Determine the [x, y] coordinate at the center of the cell enclosing the given text.  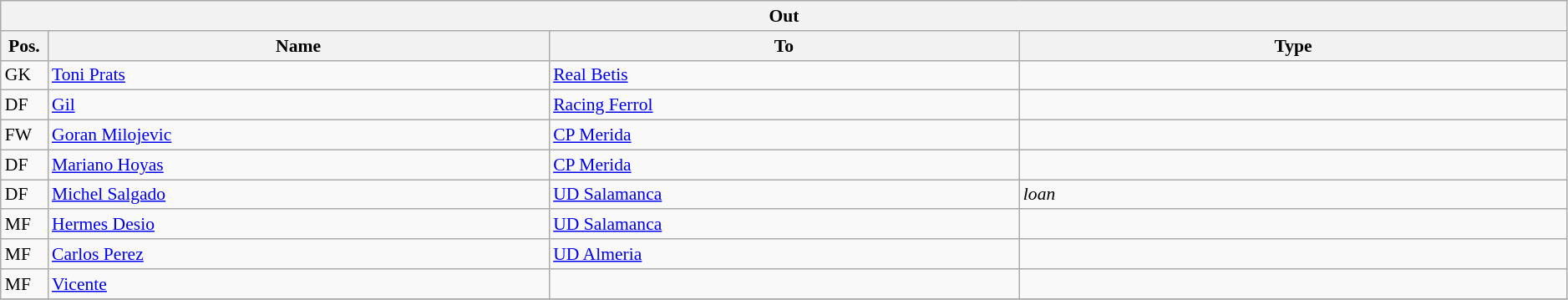
Out [784, 16]
FW [24, 135]
To [784, 46]
Pos. [24, 46]
Toni Prats [298, 75]
Gil [298, 105]
Vicente [298, 284]
UD Almeria [784, 254]
Name [298, 46]
Hermes Desio [298, 225]
GK [24, 75]
Carlos Perez [298, 254]
loan [1293, 195]
Goran Milojevic [298, 135]
Type [1293, 46]
Michel Salgado [298, 195]
Racing Ferrol [784, 105]
Real Betis [784, 75]
Mariano Hoyas [298, 165]
